Detect which cell encompasses the target text, then output its (X, Y) center coordinate. 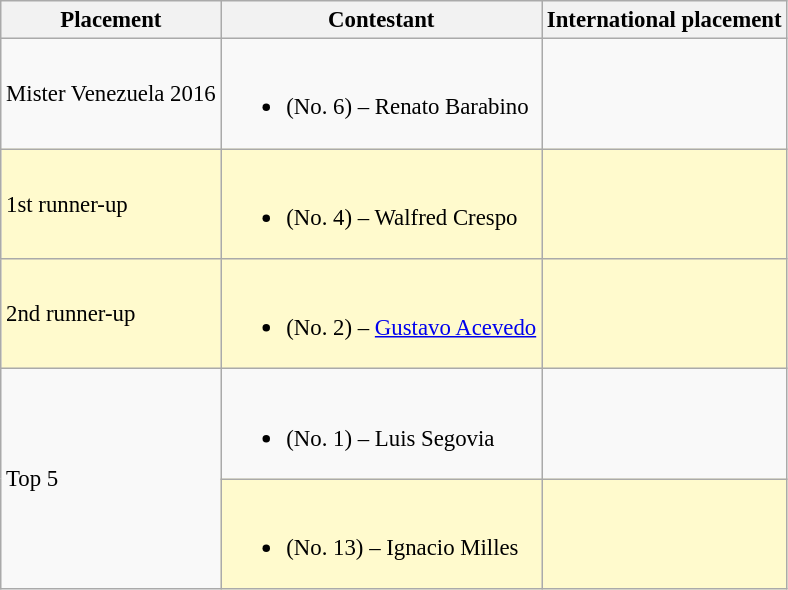
2nd runner-up (111, 314)
(No. 1) – Luis Segovia (382, 424)
(No. 4) – Walfred Crespo (382, 204)
International placement (664, 20)
Placement (111, 20)
(No. 13) – Ignacio Milles (382, 534)
(No. 2) – Gustavo Acevedo (382, 314)
1st runner-up (111, 204)
Contestant (382, 20)
(No. 6) – Renato Barabino (382, 94)
Top 5 (111, 479)
Mister Venezuela 2016 (111, 94)
